Pinpoint the cell where the given text exists, returning its (X, Y) midpoint coordinate. 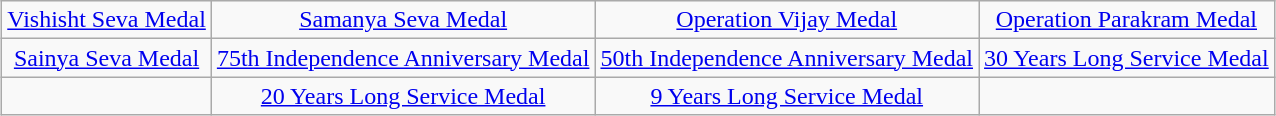
30 Years Long Service Medal (1127, 58)
20 Years Long Service Medal (403, 96)
9 Years Long Service Medal (787, 96)
Sainya Seva Medal (107, 58)
75th Independence Anniversary Medal (403, 58)
50th Independence Anniversary Medal (787, 58)
Vishisht Seva Medal (107, 20)
Operation Vijay Medal (787, 20)
Operation Parakram Medal (1127, 20)
Samanya Seva Medal (403, 20)
